Determine the [X, Y] coordinate at the center of the cell enclosing the given text.  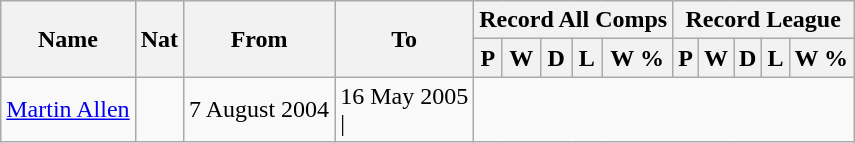
Name [68, 39]
From [260, 39]
Nat [159, 39]
Record League [764, 20]
Record All Comps [574, 20]
Martin Allen [68, 110]
7 August 2004 [260, 110]
To [404, 39]
16 May 2005| [404, 110]
